Locate the cell with the specified text and output its (x, y) center coordinate. 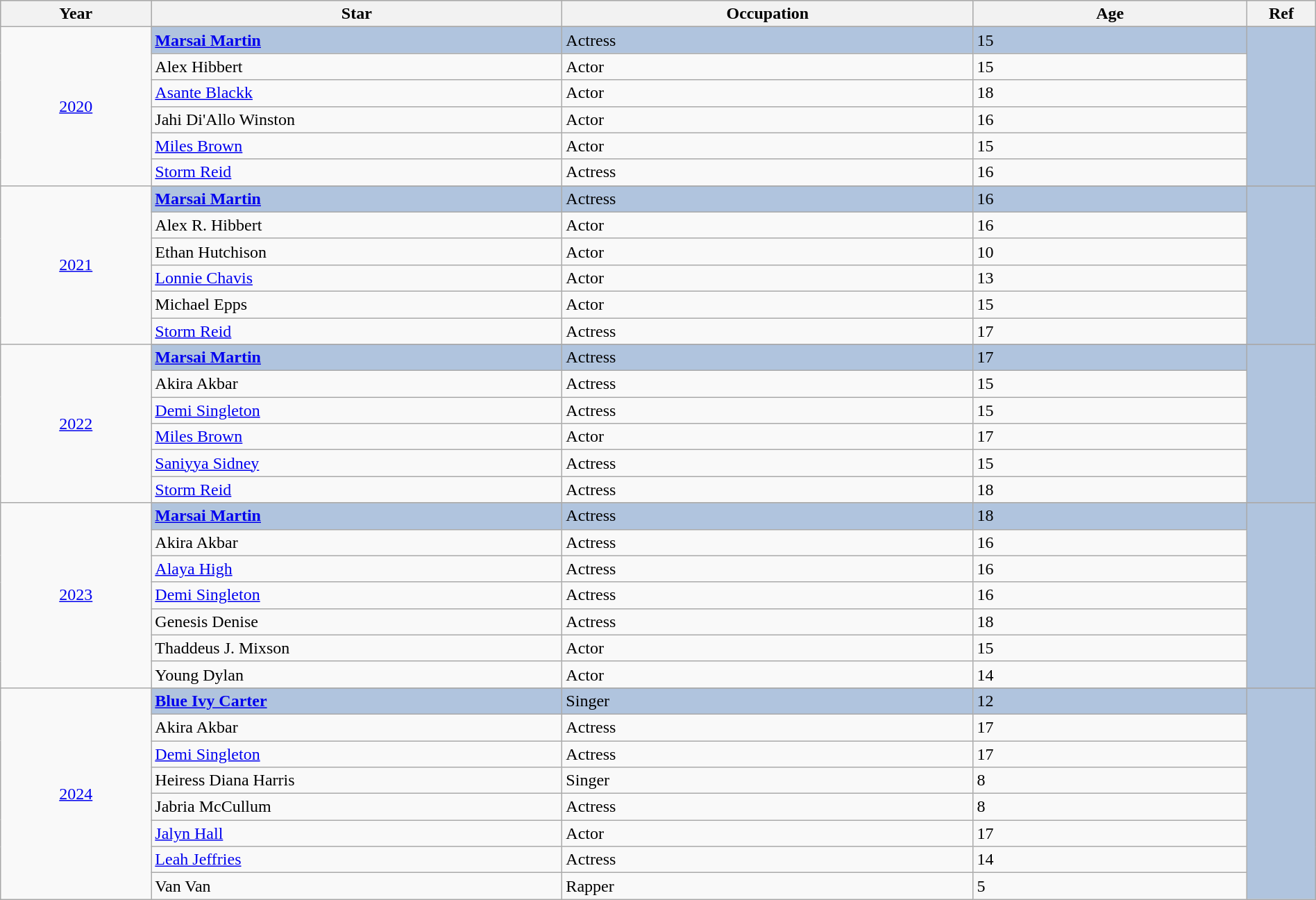
Thaddeus J. Mixson (357, 648)
5 (1111, 886)
Jabria McCullum (357, 807)
Alaya High (357, 569)
Ref (1281, 14)
Michael Epps (357, 304)
Saniyya Sidney (357, 463)
Year (76, 14)
Young Dylan (357, 674)
Alex R. Hibbert (357, 225)
Lonnie Chavis (357, 278)
Occupation (768, 14)
2024 (76, 793)
Jahi Di'Allo Winston (357, 119)
Heiress Diana Harris (357, 781)
Age (1111, 14)
Leah Jeffries (357, 860)
Star (357, 14)
Blue Ivy Carter (357, 701)
Rapper (768, 886)
12 (1111, 701)
2020 (76, 106)
2022 (76, 424)
13 (1111, 278)
Ethan Hutchison (357, 251)
Alex Hibbert (357, 67)
2023 (76, 595)
Genesis Denise (357, 622)
Van Van (357, 886)
Asante Blackk (357, 93)
10 (1111, 251)
2021 (76, 265)
Jalyn Hall (357, 833)
